Identify which cell holds the provided text, then report its [x, y] central coordinate. 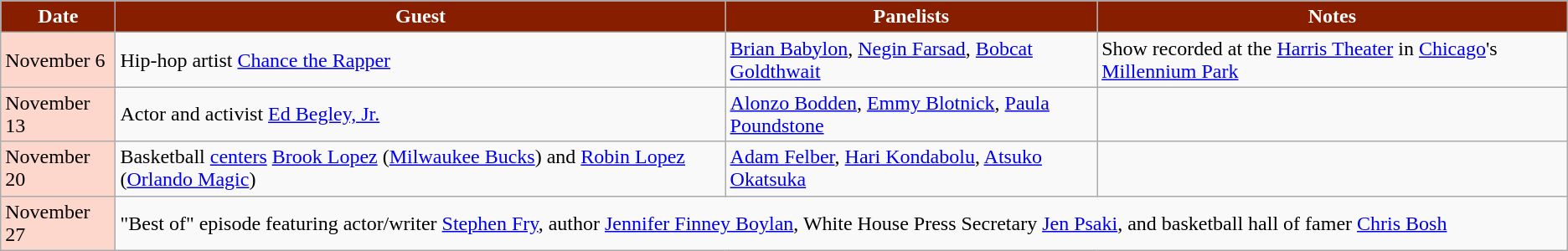
Adam Felber, Hari Kondabolu, Atsuko Okatsuka [911, 169]
November 13 [59, 114]
Date [59, 17]
Show recorded at the Harris Theater in Chicago's Millennium Park [1333, 60]
November 27 [59, 223]
Notes [1333, 17]
November 6 [59, 60]
Actor and activist Ed Begley, Jr. [420, 114]
November 20 [59, 169]
Hip-hop artist Chance the Rapper [420, 60]
Brian Babylon, Negin Farsad, Bobcat Goldthwait [911, 60]
Panelists [911, 17]
Basketball centers Brook Lopez (Milwaukee Bucks) and Robin Lopez (Orlando Magic) [420, 169]
Alonzo Bodden, Emmy Blotnick, Paula Poundstone [911, 114]
Guest [420, 17]
